From the cell containing the given text, extract its center point as [X, Y] coordinate. 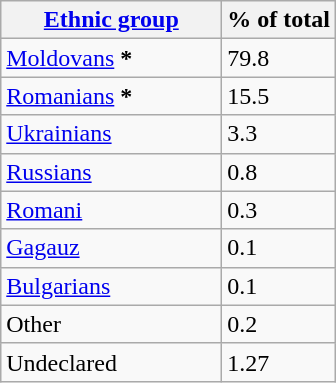
0.2 [279, 324]
0.8 [279, 172]
Moldovans * [112, 58]
79.8 [279, 58]
Other [112, 324]
Romanians * [112, 96]
Gagauz [112, 248]
Russians [112, 172]
1.27 [279, 362]
15.5 [279, 96]
0.3 [279, 210]
% of total [279, 20]
Ukrainians [112, 134]
Romani [112, 210]
Bulgarians [112, 286]
3.3 [279, 134]
Ethnic group [112, 20]
Undeclared [112, 362]
